Determine the [X, Y] coordinate at the center of the cell enclosing the given text.  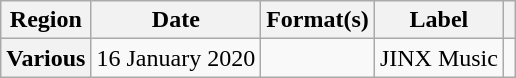
16 January 2020 [176, 58]
Format(s) [318, 20]
Date [176, 20]
Region [46, 20]
Various [46, 58]
Label [438, 20]
JINX Music [438, 58]
